Capture the cell that displays the provided text and extract its (X, Y) central coordinate. 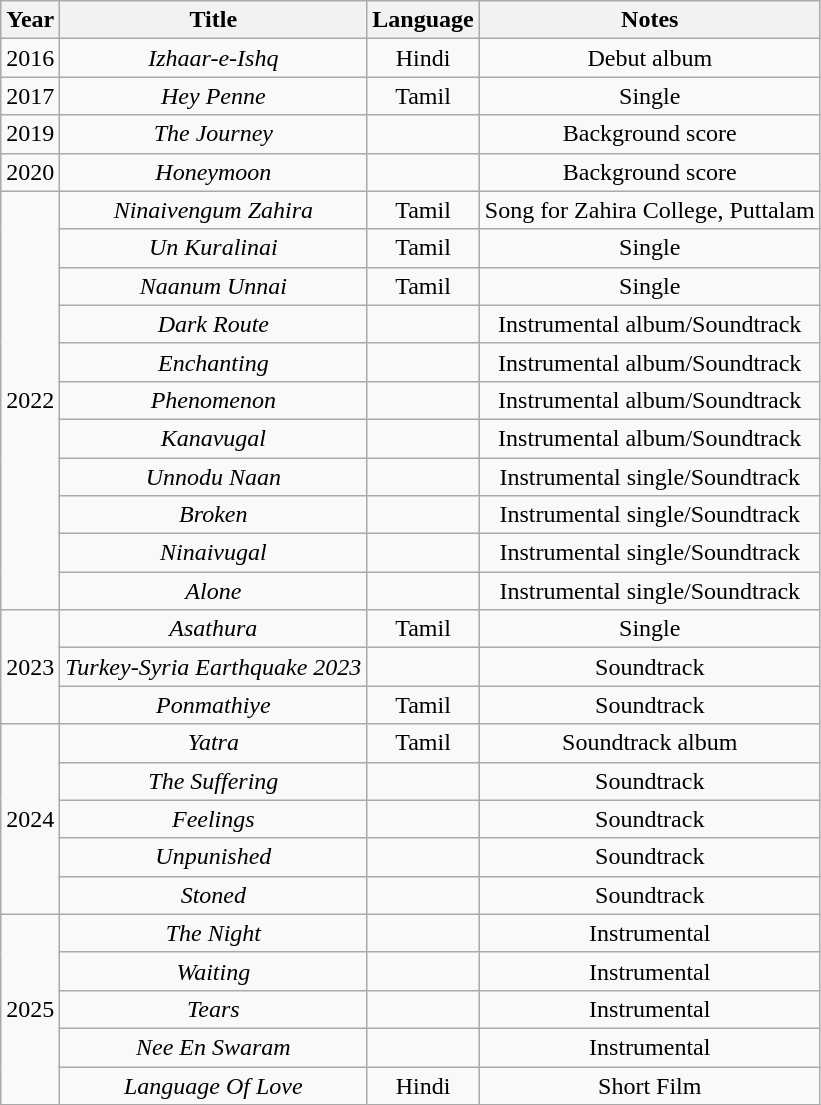
Waiting (214, 971)
Phenomenon (214, 400)
Language Of Love (214, 1085)
2022 (30, 400)
Yatra (214, 743)
The Night (214, 933)
Hey Penne (214, 96)
2016 (30, 58)
Dark Route (214, 324)
2020 (30, 172)
Song for Zahira College, Puttalam (650, 210)
Ponmathiye (214, 705)
Alone (214, 591)
Unpunished (214, 857)
2017 (30, 96)
2025 (30, 1009)
The Journey (214, 134)
Tears (214, 1009)
2024 (30, 819)
Title (214, 20)
Soundtrack album (650, 743)
Language (423, 20)
Unnodu Naan (214, 477)
Nee En Swaram (214, 1047)
Year (30, 20)
Ninaivengum Zahira (214, 210)
Izhaar-e-Ishq (214, 58)
Kanavugal (214, 438)
The Suffering (214, 781)
Honeymoon (214, 172)
Broken (214, 515)
Ninaivugal (214, 553)
Short Film (650, 1085)
Asathura (214, 629)
Naanum Unnai (214, 286)
Notes (650, 20)
Stoned (214, 895)
Debut album (650, 58)
2019 (30, 134)
2023 (30, 667)
Turkey-Syria Earthquake 2023 (214, 667)
Feelings (214, 819)
Enchanting (214, 362)
Un Kuralinai (214, 248)
